Scan for the cell matching the given text and deliver its (X, Y) coordinate at center. 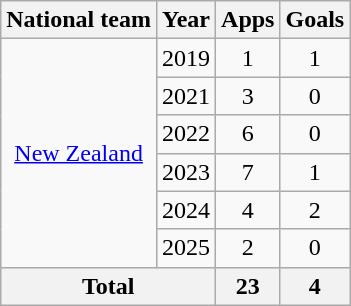
3 (248, 96)
7 (248, 172)
2022 (186, 134)
6 (248, 134)
2023 (186, 172)
2024 (186, 210)
23 (248, 286)
2021 (186, 96)
2025 (186, 248)
Year (186, 20)
National team (79, 20)
Goals (315, 20)
New Zealand (79, 153)
Total (108, 286)
2019 (186, 58)
Apps (248, 20)
